From the cell containing the given text, extract its center point as [x, y] coordinate. 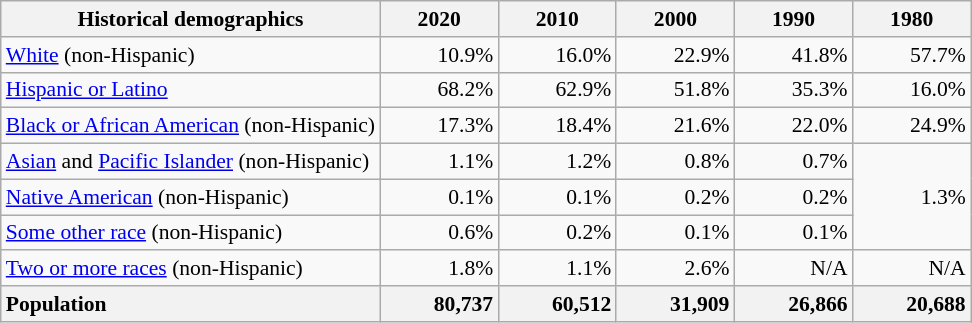
41.8% [793, 55]
68.2% [439, 90]
26,866 [793, 304]
62.9% [557, 90]
10.9% [439, 55]
2000 [675, 19]
31,909 [675, 304]
Some other race (non-Hispanic) [190, 233]
18.4% [557, 126]
35.3% [793, 90]
2020 [439, 19]
Asian and Pacific Islander (non-Hispanic) [190, 162]
Native American (non-Hispanic) [190, 197]
0.6% [439, 233]
22.0% [793, 126]
Historical demographics [190, 19]
2010 [557, 19]
24.9% [912, 126]
17.3% [439, 126]
0.7% [793, 162]
21.6% [675, 126]
White (non-Hispanic) [190, 55]
Hispanic or Latino [190, 90]
Black or African American (non-Hispanic) [190, 126]
51.8% [675, 90]
1.8% [439, 269]
20,688 [912, 304]
80,737 [439, 304]
0.8% [675, 162]
1990 [793, 19]
2.6% [675, 269]
1980 [912, 19]
Two or more races (non-Hispanic) [190, 269]
1.3% [912, 198]
57.7% [912, 55]
Population [190, 304]
22.9% [675, 55]
60,512 [557, 304]
1.2% [557, 162]
